Determine the [X, Y] coordinate at the center of the cell enclosing the given text.  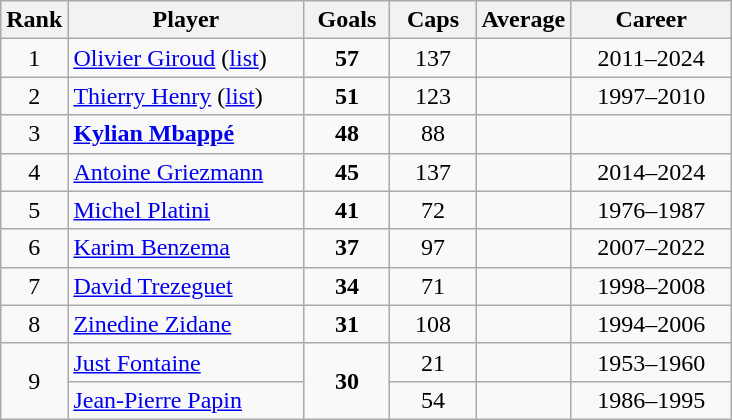
David Trezeguet [186, 286]
4 [34, 172]
41 [347, 210]
Olivier Giroud (list) [186, 58]
123 [433, 96]
72 [433, 210]
97 [433, 248]
Average [524, 20]
Goals [347, 20]
1 [34, 58]
21 [433, 362]
9 [34, 381]
Karim Benzema [186, 248]
71 [433, 286]
31 [347, 324]
Rank [34, 20]
1986–1995 [652, 400]
30 [347, 381]
2007–2022 [652, 248]
Thierry Henry (list) [186, 96]
2011–2024 [652, 58]
2 [34, 96]
51 [347, 96]
37 [347, 248]
6 [34, 248]
5 [34, 210]
Jean-Pierre Papin [186, 400]
2014–2024 [652, 172]
Just Fontaine [186, 362]
1997–2010 [652, 96]
108 [433, 324]
3 [34, 134]
Kylian Mbappé [186, 134]
88 [433, 134]
1994–2006 [652, 324]
7 [34, 286]
Michel Platini [186, 210]
57 [347, 58]
Player [186, 20]
54 [433, 400]
1953–1960 [652, 362]
Caps [433, 20]
Antoine Griezmann [186, 172]
45 [347, 172]
1976–1987 [652, 210]
34 [347, 286]
Zinedine Zidane [186, 324]
48 [347, 134]
8 [34, 324]
Career [652, 20]
1998–2008 [652, 286]
